Output the [x, y] coordinate of the center of the cell containing the given text.  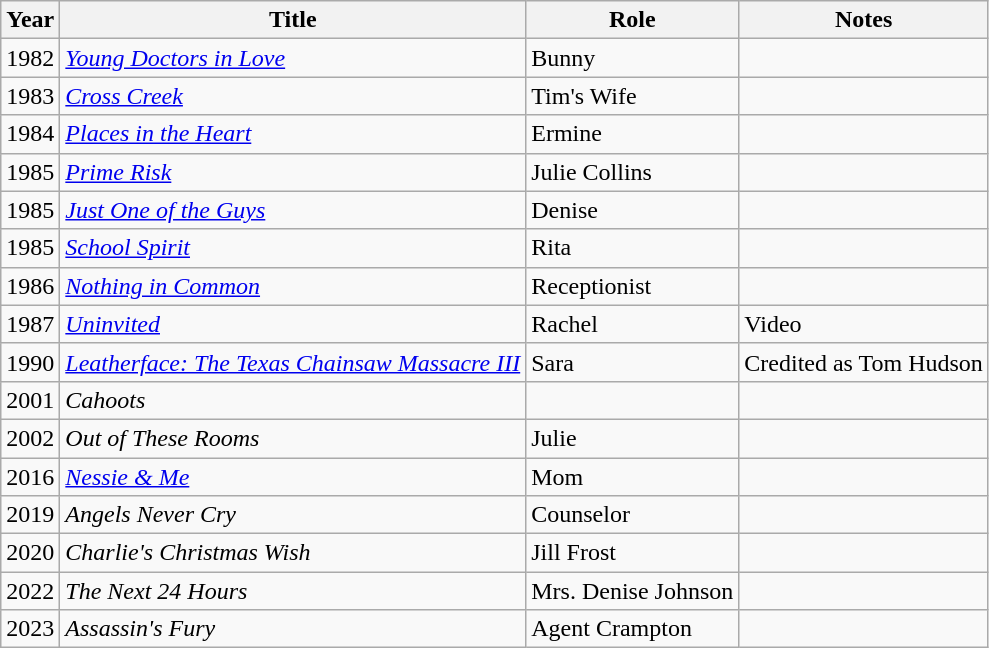
Title [293, 20]
Just One of the Guys [293, 210]
Nessie & Me [293, 477]
Julie [632, 438]
Mom [632, 477]
School Spirit [293, 248]
The Next 24 Hours [293, 591]
Counselor [632, 515]
Uninvited [293, 324]
Year [30, 20]
2020 [30, 553]
Credited as Tom Hudson [864, 362]
1982 [30, 58]
1986 [30, 286]
Cross Creek [293, 96]
Tim's Wife [632, 96]
Bunny [632, 58]
Rachel [632, 324]
Sara [632, 362]
1990 [30, 362]
Agent Crampton [632, 629]
Places in the Heart [293, 134]
Jill Frost [632, 553]
Role [632, 20]
1984 [30, 134]
2001 [30, 400]
1983 [30, 96]
Charlie's Christmas Wish [293, 553]
Cahoots [293, 400]
Prime Risk [293, 172]
Leatherface: The Texas Chainsaw Massacre III [293, 362]
Video [864, 324]
2016 [30, 477]
2022 [30, 591]
Notes [864, 20]
Nothing in Common [293, 286]
Denise [632, 210]
1987 [30, 324]
Out of These Rooms [293, 438]
2019 [30, 515]
Ermine [632, 134]
Mrs. Denise Johnson [632, 591]
Julie Collins [632, 172]
Receptionist [632, 286]
2023 [30, 629]
2002 [30, 438]
Rita [632, 248]
Young Doctors in Love [293, 58]
Angels Never Cry [293, 515]
Assassin's Fury [293, 629]
